Return the (X, Y) coordinate for the center point of the cell that contains the specified text.  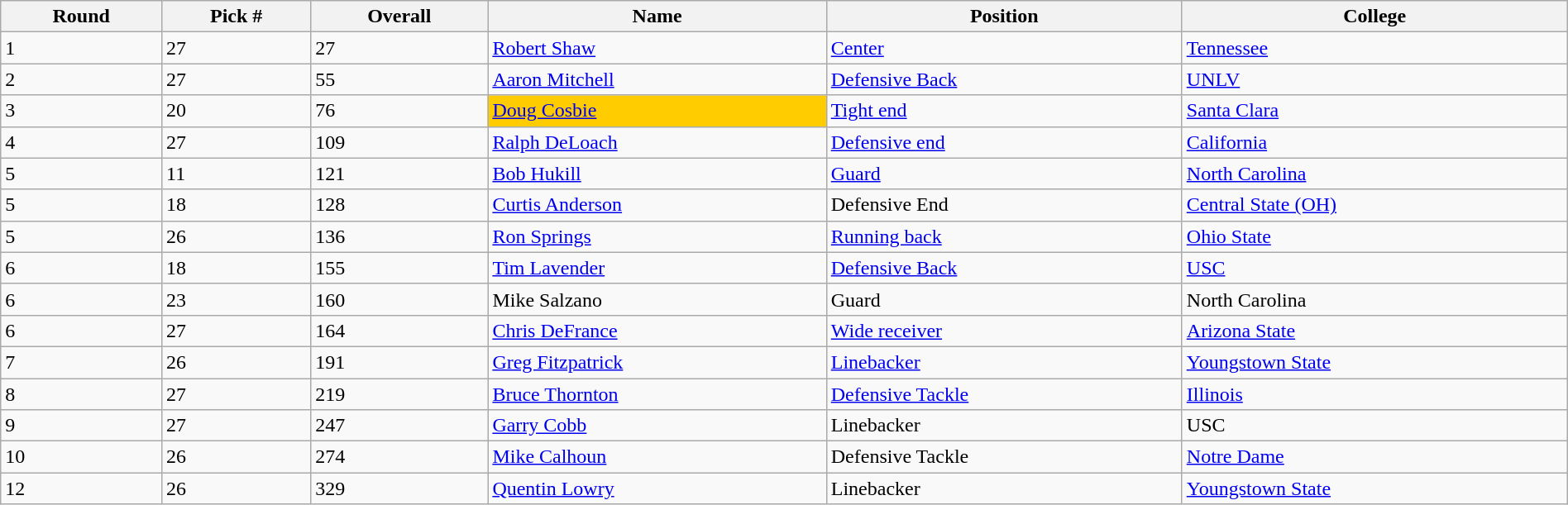
Ron Springs (657, 236)
Bob Hukill (657, 174)
California (1374, 142)
Pick # (237, 17)
329 (399, 488)
Name (657, 17)
Illinois (1374, 394)
Central State (OH) (1374, 205)
Robert Shaw (657, 48)
Wide receiver (1004, 331)
55 (399, 79)
Santa Clara (1374, 111)
109 (399, 142)
Round (81, 17)
Quentin Lowry (657, 488)
Defensive End (1004, 205)
Bruce Thornton (657, 394)
76 (399, 111)
UNLV (1374, 79)
1 (81, 48)
Defensive end (1004, 142)
Notre Dame (1374, 457)
Doug Cosbie (657, 111)
8 (81, 394)
3 (81, 111)
20 (237, 111)
2 (81, 79)
9 (81, 426)
Chris DeFrance (657, 331)
191 (399, 362)
Overall (399, 17)
Position (1004, 17)
Ohio State (1374, 236)
160 (399, 299)
136 (399, 236)
College (1374, 17)
23 (237, 299)
Mike Calhoun (657, 457)
11 (237, 174)
12 (81, 488)
Arizona State (1374, 331)
Tennessee (1374, 48)
164 (399, 331)
219 (399, 394)
Tim Lavender (657, 268)
Running back (1004, 236)
155 (399, 268)
Tight end (1004, 111)
10 (81, 457)
Center (1004, 48)
274 (399, 457)
Mike Salzano (657, 299)
7 (81, 362)
Ralph DeLoach (657, 142)
4 (81, 142)
128 (399, 205)
247 (399, 426)
Aaron Mitchell (657, 79)
Garry Cobb (657, 426)
Greg Fitzpatrick (657, 362)
121 (399, 174)
Curtis Anderson (657, 205)
